Capture the cell that displays the provided text and extract its [X, Y] central coordinate. 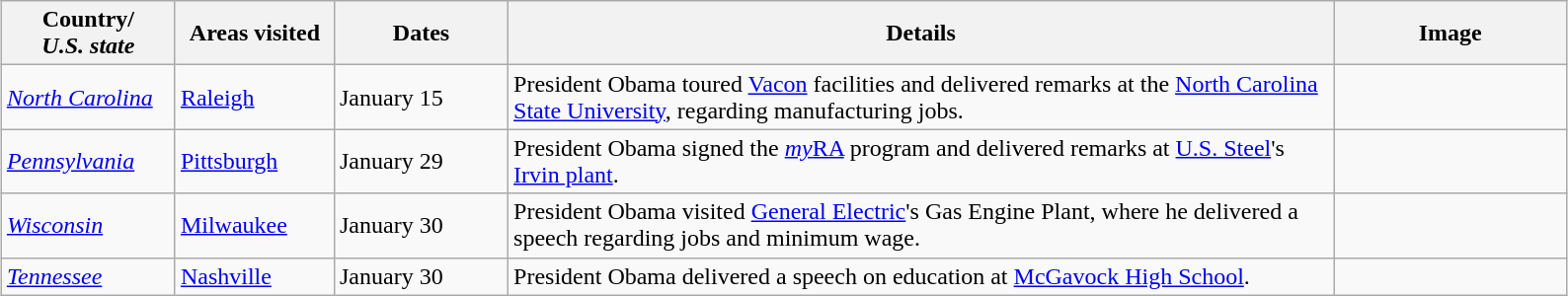
Dates [421, 34]
North Carolina [88, 97]
President Obama delivered a speech on education at McGavock High School. [921, 276]
Tennessee [88, 276]
President Obama visited General Electric's Gas Engine Plant, where he delivered a speech regarding jobs and minimum wage. [921, 225]
Pennsylvania [88, 162]
Areas visited [255, 34]
Milwaukee [255, 225]
Country/U.S. state [88, 34]
Raleigh [255, 97]
January 15 [421, 97]
January 29 [421, 162]
President Obama toured Vacon facilities and delivered remarks at the North Carolina State University, regarding manufacturing jobs. [921, 97]
Wisconsin [88, 225]
Pittsburgh [255, 162]
Nashville [255, 276]
President Obama signed the myRA program and delivered remarks at U.S. Steel's Irvin plant. [921, 162]
Details [921, 34]
Image [1450, 34]
